Scan for the cell matching the given text and deliver its [X, Y] coordinate at center. 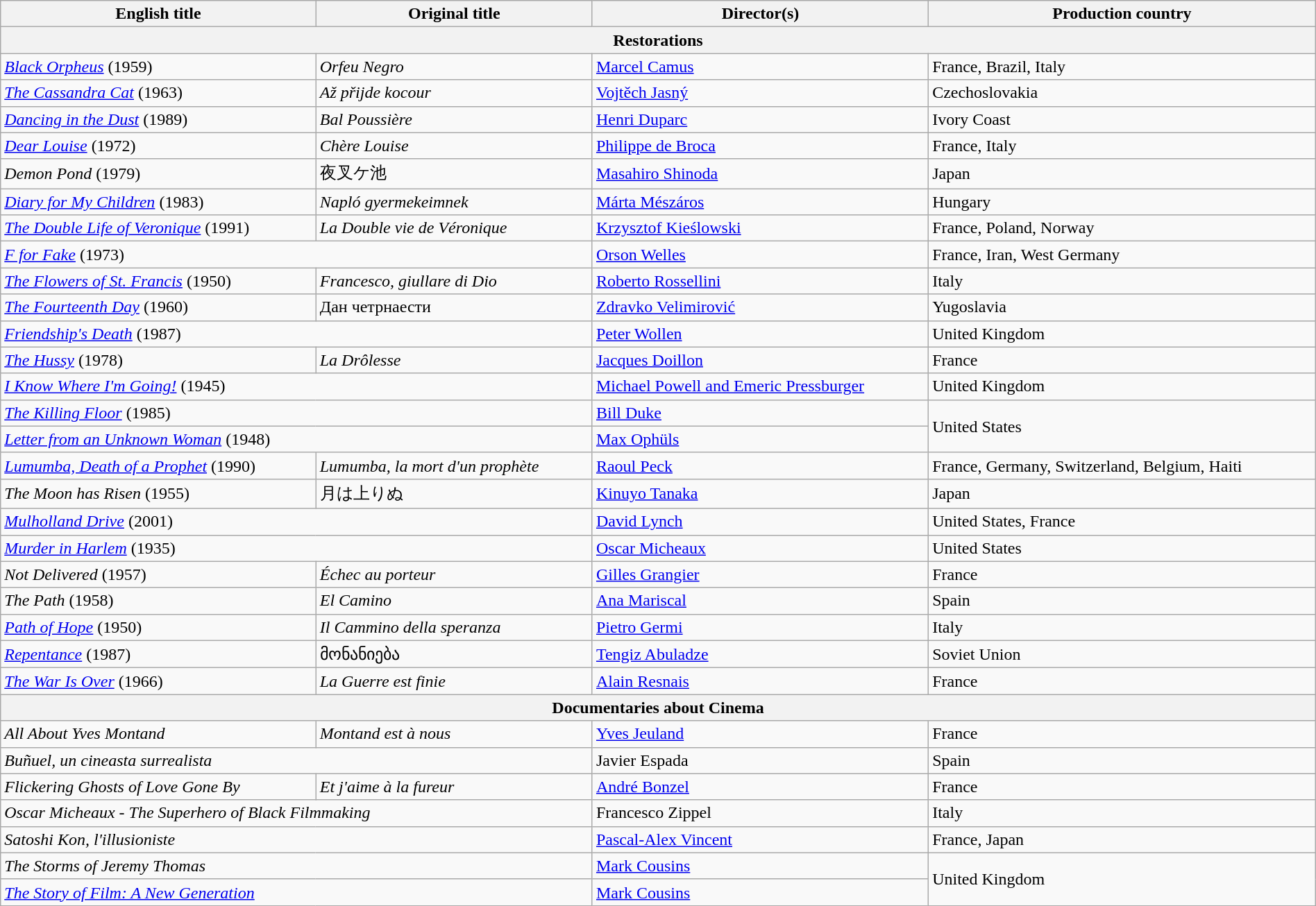
The Flowers of St. Francis (1950) [158, 281]
Dancing in the Dust (1989) [158, 119]
Francesco, giullare di Dio [454, 281]
Philippe de Broca [760, 146]
Friendship's Death (1987) [297, 334]
Hungary [1122, 202]
France, Iran, West Germany [1122, 255]
Buñuel, un cineasta surrealista [297, 760]
Max Ophüls [760, 439]
Demon Pond (1979) [158, 173]
Masahiro Shinoda [760, 173]
Roberto Rossellini [760, 281]
The Fourteenth Day (1960) [158, 307]
Murder in Harlem (1935) [297, 548]
Francesco Zippel [760, 813]
Michael Powell and Emeric Pressburger [760, 386]
Montand est à nous [454, 734]
Márta Mészáros [760, 202]
The Killing Floor (1985) [297, 413]
Bal Poussière [454, 119]
Ana Mariscal [760, 601]
Satoshi Kon, l'illusioniste [297, 839]
Orfeu Negro [454, 67]
Krzysztof Kieślowski [760, 228]
Javier Espada [760, 760]
The Story of Film: A New Generation [297, 892]
Restorations [658, 40]
F for Fake (1973) [297, 255]
I Know Where I'm Going! (1945) [297, 386]
Kinuyo Tanaka [760, 494]
Napló gyermekeimnek [454, 202]
Oscar Micheaux [760, 548]
Pascal-Alex Vincent [760, 839]
Jacques Doillon [760, 360]
André Bonzel [760, 787]
The Hussy (1978) [158, 360]
Échec au porteur [454, 574]
France, Italy [1122, 146]
English title [158, 14]
France, Japan [1122, 839]
David Lynch [760, 522]
United States, France [1122, 522]
The War Is Over (1966) [158, 681]
Tengiz Abuladze [760, 654]
Alain Resnais [760, 681]
Original title [454, 14]
La Drôlesse [454, 360]
Peter Wollen [760, 334]
月は上りぬ [454, 494]
Dear Louise (1972) [158, 146]
Mulholland Drive (2001) [297, 522]
Дан четрнаести [454, 307]
La Double vie de Véronique [454, 228]
France, Brazil, Italy [1122, 67]
Il Cammino della speranza [454, 627]
Letter from an Unknown Woman (1948) [297, 439]
The Storms of Jeremy Thomas [297, 866]
Yugoslavia [1122, 307]
The Path (1958) [158, 601]
Marcel Camus [760, 67]
Vojtěch Jasný [760, 93]
France, Poland, Norway [1122, 228]
Production country [1122, 14]
Gilles Grangier [760, 574]
The Moon has Risen (1955) [158, 494]
Pietro Germi [760, 627]
Et j'aime à la fureur [454, 787]
Director(s) [760, 14]
All About Yves Montand [158, 734]
Chère Louise [454, 146]
Raoul Peck [760, 465]
Diary for My Children (1983) [158, 202]
Czechoslovakia [1122, 93]
Oscar Micheaux - The Superhero of Black Filmmaking [297, 813]
Zdravko Velimirović [760, 307]
Soviet Union [1122, 654]
Orson Welles [760, 255]
France, Germany, Switzerland, Belgium, Haiti [1122, 465]
Black Orpheus (1959) [158, 67]
夜叉ケ池 [454, 173]
Bill Duke [760, 413]
Not Delivered (1957) [158, 574]
The Cassandra Cat (1963) [158, 93]
Repentance (1987) [158, 654]
La Guerre est finie [454, 681]
Až přijde kocour [454, 93]
Lumumba, la mort d'un prophète [454, 465]
Henri Duparc [760, 119]
Flickering Ghosts of Love Gone By [158, 787]
Ivory Coast [1122, 119]
Yves Jeuland [760, 734]
Path of Hope (1950) [158, 627]
მონანიება [454, 654]
Lumumba, Death of a Prophet (1990) [158, 465]
El Camino [454, 601]
The Double Life of Veronique (1991) [158, 228]
Documentaries about Cinema [658, 708]
